Search for the cell housing the specified text and yield its (x, y) center coordinate. 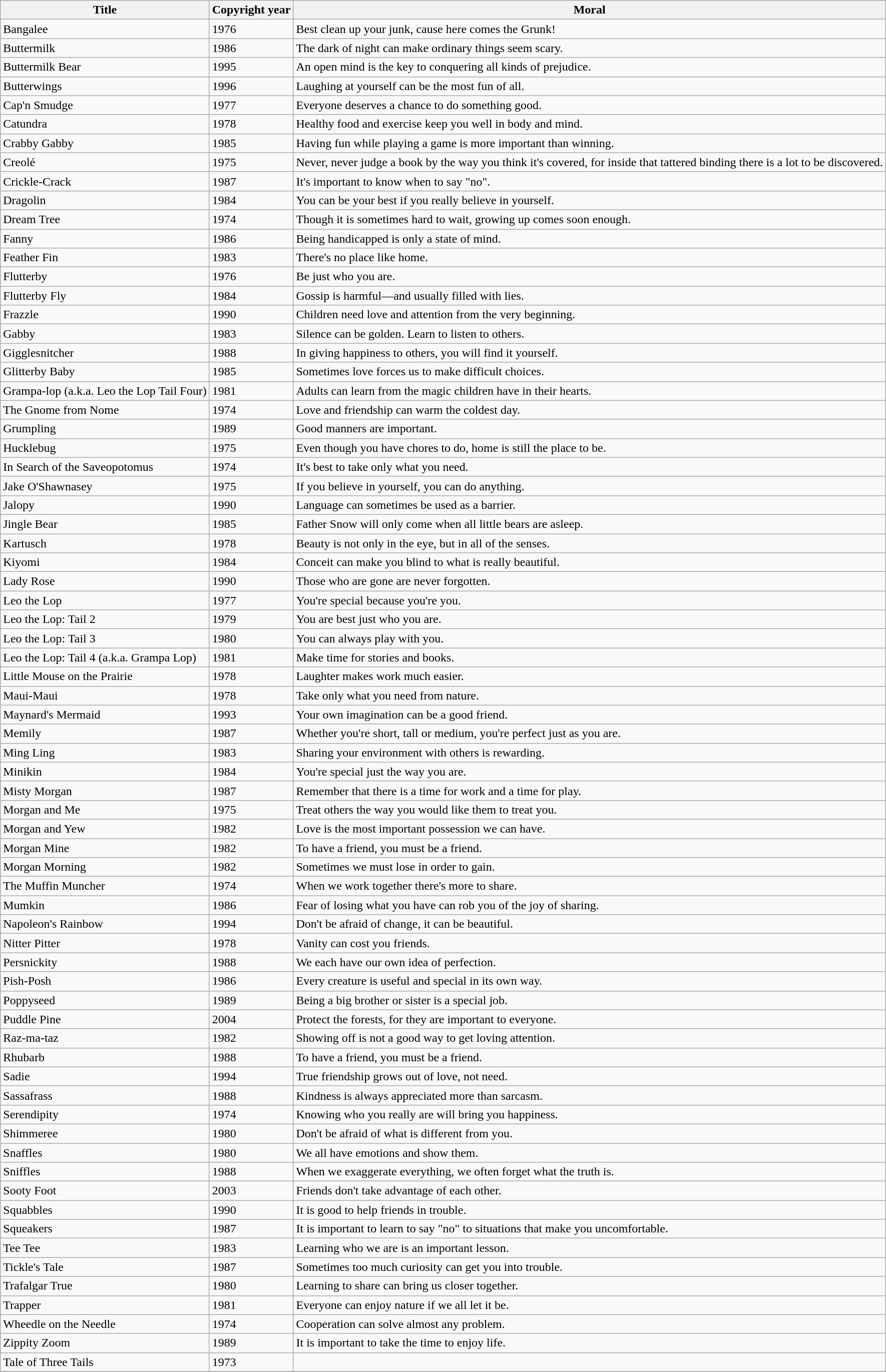
If you believe in yourself, you can do anything. (590, 486)
Bangalee (105, 29)
Everyone deserves a chance to do something good. (590, 105)
Maynard's Mermaid (105, 715)
Tale of Three Tails (105, 1362)
The Gnome from Nome (105, 410)
Copyright year (251, 10)
An open mind is the key to conquering all kinds of prejudice. (590, 67)
Best clean up your junk, cause here comes the Grunk! (590, 29)
Father Snow will only come when all little bears are asleep. (590, 524)
Remember that there is a time for work and a time for play. (590, 791)
Leo the Lop (105, 600)
Kindness is always appreciated more than sarcasm. (590, 1095)
Crabby Gabby (105, 143)
Children need love and attention from the very beginning. (590, 315)
You can be your best if you really believe in yourself. (590, 200)
Conceit can make you blind to what is really beautiful. (590, 562)
Tickle's Tale (105, 1267)
Pish-Posh (105, 981)
Fanny (105, 239)
In giving happiness to others, you will find it yourself. (590, 353)
Poppyseed (105, 1000)
Laughing at yourself can be the most fun of all. (590, 86)
Zippity Zoom (105, 1343)
Laughter makes work much easier. (590, 676)
Mumkin (105, 905)
Minikin (105, 772)
Butterwings (105, 86)
Title (105, 10)
Be just who you are. (590, 277)
Make time for stories and books. (590, 657)
Squeakers (105, 1229)
Knowing who you really are will bring you happiness. (590, 1114)
Sniffles (105, 1172)
Leo the Lop: Tail 3 (105, 638)
Sadie (105, 1076)
It is important to learn to say "no" to situations that make you uncomfortable. (590, 1229)
Frazzle (105, 315)
Nitter Pitter (105, 943)
Glitterby Baby (105, 372)
We all have emotions and show them. (590, 1152)
2003 (251, 1191)
Silence can be golden. Learn to listen to others. (590, 334)
Jake O'Shawnasey (105, 486)
Kartusch (105, 543)
You are best just who you are. (590, 619)
1995 (251, 67)
Friends don't take advantage of each other. (590, 1191)
Leo the Lop: Tail 4 (a.k.a. Grampa Lop) (105, 657)
Puddle Pine (105, 1019)
1996 (251, 86)
Good manners are important. (590, 429)
Sassafrass (105, 1095)
Kiyomi (105, 562)
1979 (251, 619)
Sometimes love forces us to make difficult choices. (590, 372)
Gossip is harmful—and usually filled with lies. (590, 296)
It is good to help friends in trouble. (590, 1210)
Buttermilk (105, 48)
The dark of night can make ordinary things seem scary. (590, 48)
Sometimes we must lose in order to gain. (590, 867)
Protect the forests, for they are important to everyone. (590, 1019)
Flutterby Fly (105, 296)
Never, never judge a book by the way you think it's covered, for inside that tattered binding there is a lot to be discovered. (590, 162)
Don't be afraid of change, it can be beautiful. (590, 924)
Everyone can enjoy nature if we all let it be. (590, 1305)
Those who are gone are never forgotten. (590, 581)
Love and friendship can warm the coldest day. (590, 410)
Lady Rose (105, 581)
Morgan and Me (105, 810)
Learning to share can bring us closer together. (590, 1286)
Sooty Foot (105, 1191)
Persnickity (105, 962)
Squabbles (105, 1210)
Vanity can cost you friends. (590, 943)
Little Mouse on the Prairie (105, 676)
Gigglesnitcher (105, 353)
Morgan Mine (105, 848)
Grumpling (105, 429)
1973 (251, 1362)
Leo the Lop: Tail 2 (105, 619)
Though it is sometimes hard to wait, growing up comes soon enough. (590, 219)
Napoleon's Rainbow (105, 924)
Cap'n Smudge (105, 105)
Jingle Bear (105, 524)
Being handicapped is only a state of mind. (590, 239)
Memily (105, 734)
The Muffin Muncher (105, 886)
You're special just the way you are. (590, 772)
Trapper (105, 1305)
Raz-ma-taz (105, 1038)
Gabby (105, 334)
Misty Morgan (105, 791)
True friendship grows out of love, not need. (590, 1076)
Fear of losing what you have can rob you of the joy of sharing. (590, 905)
2004 (251, 1019)
Whether you're short, tall or medium, you're perfect just as you are. (590, 734)
Even though you have chores to do, home is still the place to be. (590, 448)
Jalopy (105, 505)
Flutterby (105, 277)
1993 (251, 715)
When we work together there's more to share. (590, 886)
You can always play with you. (590, 638)
Morgan and Yew (105, 829)
Catundra (105, 124)
You're special because you're you. (590, 600)
Your own imagination can be a good friend. (590, 715)
Trafalgar True (105, 1286)
Take only what you need from nature. (590, 696)
In Search of the Saveopotomus (105, 467)
Maui-Maui (105, 696)
Showing off is not a good way to get loving attention. (590, 1038)
Buttermilk Bear (105, 67)
Snaffles (105, 1152)
Rhubarb (105, 1057)
Feather Fin (105, 258)
Moral (590, 10)
Healthy food and exercise keep you well in body and mind. (590, 124)
Dragolin (105, 200)
It's important to know when to say "no". (590, 181)
Morgan Morning (105, 867)
Tee Tee (105, 1248)
It's best to take only what you need. (590, 467)
Learning who we are is an important lesson. (590, 1248)
Hucklebug (105, 448)
Sometimes too much curiosity can get you into trouble. (590, 1267)
Treat others the way you would like them to treat you. (590, 810)
Love is the most important possession we can have. (590, 829)
Shimmeree (105, 1133)
We each have our own idea of perfection. (590, 962)
Wheedle on the Needle (105, 1324)
Beauty is not only in the eye, but in all of the senses. (590, 543)
Every creature is useful and special in its own way. (590, 981)
Crickle-Crack (105, 181)
Having fun while playing a game is more important than winning. (590, 143)
Grampa-lop (a.k.a. Leo the Lop Tail Four) (105, 391)
Sharing your environment with others is rewarding. (590, 753)
There's no place like home. (590, 258)
Serendipity (105, 1114)
Don't be afraid of what is different from you. (590, 1133)
Being a big brother or sister is a special job. (590, 1000)
Ming Ling (105, 753)
When we exaggerate everything, we often forget what the truth is. (590, 1172)
Language can sometimes be used as a barrier. (590, 505)
Dream Tree (105, 219)
Creolé (105, 162)
Adults can learn from the magic children have in their hearts. (590, 391)
It is important to take the time to enjoy life. (590, 1343)
Cooperation can solve almost any problem. (590, 1324)
